Detect which cell encompasses the target text, then output its (x, y) center coordinate. 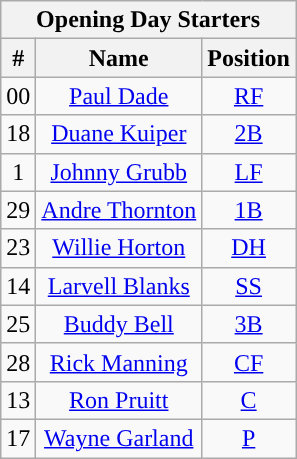
Position (249, 58)
3B (249, 324)
LF (249, 172)
Paul Dade (119, 96)
17 (18, 438)
Name (119, 58)
Duane Kuiper (119, 134)
14 (18, 286)
13 (18, 400)
SS (249, 286)
28 (18, 362)
25 (18, 324)
# (18, 58)
00 (18, 96)
C (249, 400)
23 (18, 248)
Ron Pruitt (119, 400)
Rick Manning (119, 362)
1B (249, 210)
RF (249, 96)
Johnny Grubb (119, 172)
Larvell Blanks (119, 286)
Wayne Garland (119, 438)
29 (18, 210)
P (249, 438)
Opening Day Starters (148, 20)
CF (249, 362)
DH (249, 248)
Buddy Bell (119, 324)
1 (18, 172)
Andre Thornton (119, 210)
2B (249, 134)
18 (18, 134)
Willie Horton (119, 248)
